Identify which cell holds the provided text, then report its (X, Y) central coordinate. 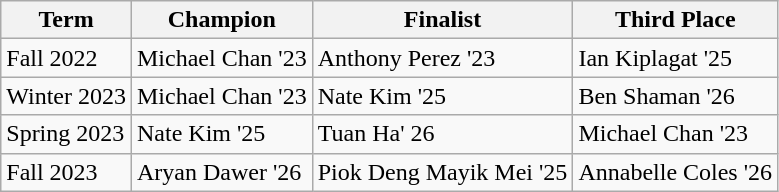
Ian Kiplagat '25 (676, 58)
Term (66, 20)
Winter 2023 (66, 96)
Piok Deng Mayik Mei '25 (442, 172)
Aryan Dawer '26 (222, 172)
Finalist (442, 20)
Tuan Ha' 26 (442, 134)
Fall 2022 (66, 58)
Ben Shaman '26 (676, 96)
Spring 2023 (66, 134)
Champion (222, 20)
Annabelle Coles '26 (676, 172)
Anthony Perez '23 (442, 58)
Fall 2023 (66, 172)
Third Place (676, 20)
